Output the (x, y) coordinate of the center of the cell containing the given text.  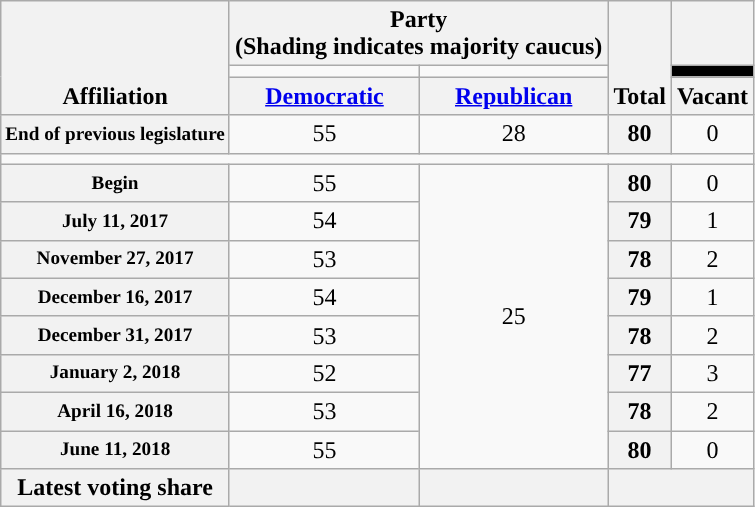
3 (712, 373)
Vacant (712, 96)
December 31, 2017 (116, 335)
52 (324, 373)
End of previous legislature (116, 134)
Democratic (324, 96)
Latest voting share (116, 488)
28 (514, 134)
December 16, 2017 (116, 297)
Begin (116, 183)
January 2, 2018 (116, 373)
June 11, 2018 (116, 449)
July 11, 2017 (116, 221)
25 (514, 316)
Party (Shading indicates majority caucus) (418, 34)
Affiliation (116, 58)
April 16, 2018 (116, 411)
November 27, 2017 (116, 259)
Total (640, 58)
77 (640, 373)
Republican (514, 96)
